Find where the given text appears and provide that cell's center as (X, Y) coordinate. 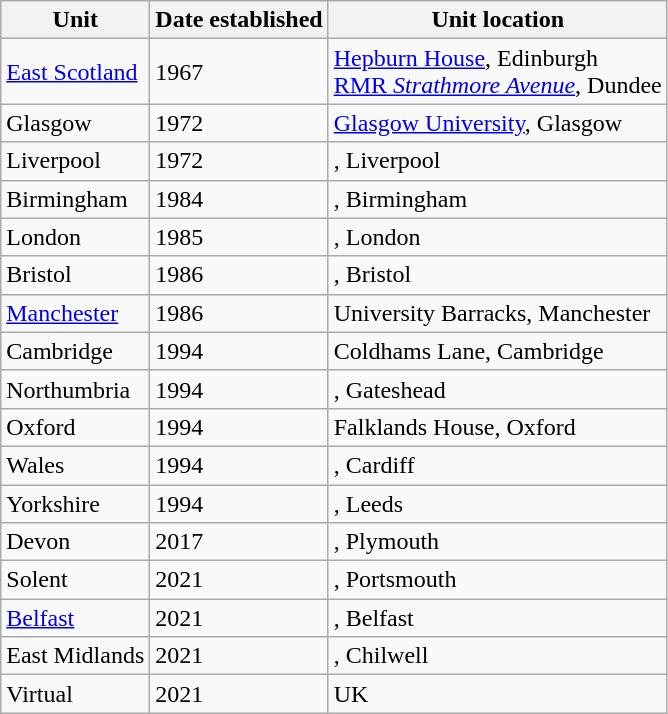
1985 (239, 237)
Glasgow University, Glasgow (498, 123)
Liverpool (76, 161)
Date established (239, 20)
Cambridge (76, 351)
2017 (239, 542)
Northumbria (76, 389)
, London (498, 237)
1984 (239, 199)
East Scotland (76, 72)
, Leeds (498, 503)
Manchester (76, 313)
, Chilwell (498, 656)
UK (498, 694)
Wales (76, 465)
, Plymouth (498, 542)
Virtual (76, 694)
Devon (76, 542)
Unit (76, 20)
University Barracks, Manchester (498, 313)
, Gateshead (498, 389)
, Bristol (498, 275)
Coldhams Lane, Cambridge (498, 351)
London (76, 237)
Yorkshire (76, 503)
Birmingham (76, 199)
Unit location (498, 20)
Hepburn House, Edinburgh RMR Strathmore Avenue, Dundee (498, 72)
, Belfast (498, 618)
East Midlands (76, 656)
Falklands House, Oxford (498, 427)
, Liverpool (498, 161)
, Cardiff (498, 465)
Bristol (76, 275)
, Portsmouth (498, 580)
Glasgow (76, 123)
Solent (76, 580)
1967 (239, 72)
, Birmingham (498, 199)
Oxford (76, 427)
Belfast (76, 618)
